Output the (X, Y) coordinate of the center of the cell containing the given text.  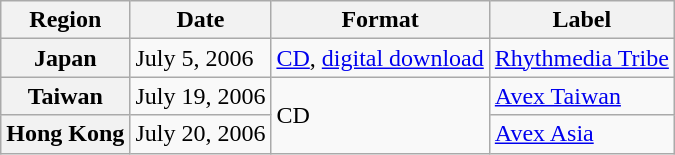
Hong Kong (66, 134)
July 20, 2006 (200, 134)
Rhythmedia Tribe (582, 58)
CD, digital download (380, 58)
Format (380, 20)
Region (66, 20)
Avex Asia (582, 134)
July 5, 2006 (200, 58)
July 19, 2006 (200, 96)
Label (582, 20)
Date (200, 20)
Taiwan (66, 96)
Japan (66, 58)
CD (380, 115)
Avex Taiwan (582, 96)
